Identify which cell holds the provided text, then report its (X, Y) central coordinate. 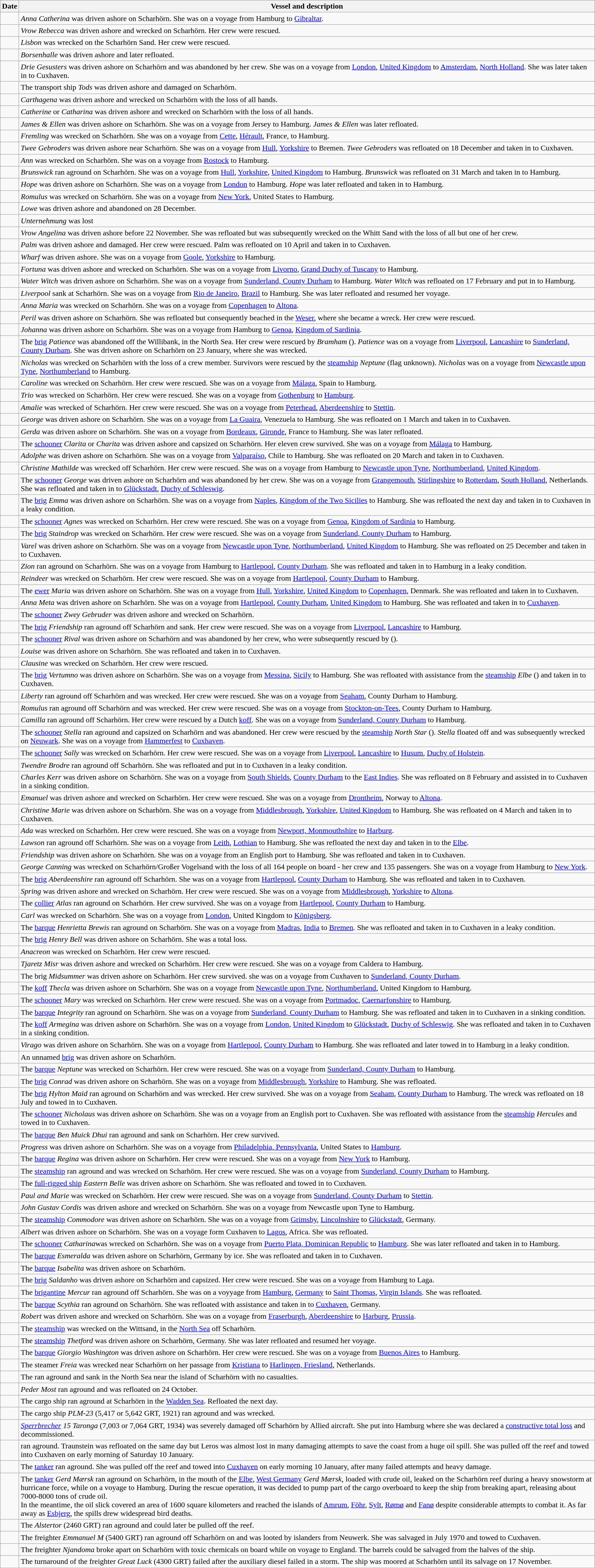
Robert was driven ashore and wrecked on Scharhörn. She was on a voyage from Fraserburgh, Aberdeenshire to Harburg, Prussia. (307, 1316)
Peder Most ran aground and was refloated on 24 October. (307, 1389)
The barque Regina was driven ashore on Scharhörn. Her crew were rescued. She was on a voyage from New York to Hamburg. (307, 1159)
James & Ellen was driven ashore on Scharhörn. She was on a voyage from Jersey to Hamburg. James & Ellen was later refloated. (307, 124)
Anna Maria was wrecked on Scharhörn. She was on a voyage from Copenhagen to Altona. (307, 305)
An unnamed brig was driven ashore on Scharhörn. (307, 1057)
Gerda was driven ashore on Scharhörn. She was on a voyage from Bordeaux, Gironde, France to Hamburg. She was later refloated. (307, 432)
Peril was driven ashore on Scharhörn. She was refloated but consequently beached in the Weser, where she became a wreck. Her crew were rescued. (307, 317)
The brig Saldanho was driven ashore on Scharhörn and capsized. Her crew were rescued. She was on a voyage from Hamburg to Laga. (307, 1280)
Unternehmung was lost (307, 221)
Lawson ran aground off Scharhörn. She was on a voyage from Leith, Lothian to Hamburg. She was refloated the next day and taken in to the Elbe. (307, 843)
The schooner Mary was wrecked on Scharhörn. Her crew were rescued. She was on a voyage from Portmadoc, Caernarfonshire to Hamburg. (307, 1000)
Reindeer was wrecked on Scharhörn. Her crew were rescued. She was on a voyage from Hartlepool, County Durham to Hamburg. (307, 578)
The steamship Commodore was driven ashore on Scharhörn. She was on a voyage from Grimsby, Lincolnshire to Glückstadt, Germany. (307, 1219)
Lowe was driven ashore and abandoned on 28 December. (307, 209)
The barque Isabelita was driven ashore on Scharhörn. (307, 1268)
Johanna was driven ashore on Scharhörn. She was on a voyage from Hamburg to Genoa, Kingdom of Sardinia. (307, 330)
Carl was wrecked on Scharhörn. She was on a voyage from London, United Kingdom to Königsberg. (307, 915)
Romulus was wrecked on Scharhörn. She was on a voyage from New York, United States to Hamburg. (307, 197)
Vessel and description (307, 6)
The barque Scythia ran aground on Scharhörn. She was refloated with assistance and taken in to Cuxhaven, Germany. (307, 1304)
Palm was driven ashore and damaged. Her crew were rescued. Palm was refloated on 10 April and taken in to Cuxhaven. (307, 245)
Albert was driven ashore on Scharhörn. She was on a voyage form Cuxhaven to Lagos, Africa. She was refloated. (307, 1232)
The koff Thecla was driven ashore on Scharhörn. She was on a voyage from Newcastle upon Tyne, Northumberland, United Kingdom to Hamburg. (307, 988)
Fremling was wrecked on Scharhörn. She was on a voyage from Cette, Hérault, France, to Hamburg. (307, 136)
Catherine or Catharina was driven ashore and wrecked on Scharhörn with the loss of all hands. (307, 112)
The brig Conrad was driven ashore on Scharhörn. She was on a voyage from Middlesbrough, Yorkshire to Hamburg. She was refloated. (307, 1081)
The steamship was wrecked on the Wittsand, in the North Sea off Scharhörn. (307, 1329)
Romulus ran aground off Scharhörn and was wrecked. Her crew were rescued. She was on a voyage from Stockton-on-Tees, County Durham to Hamburg. (307, 708)
The brig Henry Bell was driven ashore on Scharhörn. She was a total loss. (307, 940)
The tanker ran aground. She was pulled off the reef and towed into Cuxhaven on early morning 10 January, after many failed attempts and heavy damage. (307, 1467)
The barque Esmeralda was driven ashore on Scharhörn, Germany by ice. She was refloated and taken in to Cuxhaven. (307, 1256)
Trio was wrecked on Scharhörn. Her crew were rescued. She was on a voyage from Gothenburg to Hamburg. (307, 395)
Clausine was wrecked on Scharhörn. Her crew were rescued. (307, 663)
The steamship Thetford was driven ashore on Scharhörn, Germany. She was later refloated and resumed her voyage. (307, 1341)
The steamship ran aground and was wrecked on Scharhörn. Her crew were rescued. She was on a voyage from Sunderland, County Durham to Hamburg. (307, 1171)
The barque Neptune was wrecked on Scharhörn. Her crew were rescued. She was on a voyage from Sunderland, County Durham to Hamburg. (307, 1069)
The steamer Freia was wrecked near Scharhörn on her passage from Kristiana to Harlingen, Friesland, Netherlands. (307, 1365)
The schooner Sally was wrecked on Scharhörn. Her crew were rescued. She was on a voyage from Liverpool, Lancashire to Husum, Duchy of Holstein. (307, 753)
Ada was wrecked on Scharhörn. Her crew were rescued. She was on a voyage from Newport, Monmouthshire to Harburg. (307, 831)
Spring was driven ashore and wrecked on Scharhörn. Her crew were rescued. She was on a voyage from Middlesbrough, Yorkshire to Altona. (307, 891)
The schooner Clarita or Charita was driven ashore and capsized on Scharhörn. Her eleven crew survived. She was on a voyage from Málaga to Hamburg. (307, 444)
Liverpool sank at Scharhörn. She was on a voyage from Rio de Janeiro, Brazil to Hamburg. She was later refloated and resumed her voyage. (307, 293)
John Gustav Cordis was driven ashore and wrecked on Scharhörn. She was on a voyage from Newcastle upon Tyne to Hamburg. (307, 1207)
The schooner Agnes was wrecked on Scharhörn. Her crew were rescued. She was on a voyage from Genoa, Kingdom of Sardinia to Hamburg. (307, 521)
Friendship was driven ashore on Scharhörn. She was on a voyage from an English port to Hamburg. She was refloated and taken in to Cuxhaven. (307, 855)
The brig Staindrop was wrecked on Scharhörn. Her crew were rescued. She was on a voyage from Sunderland, County Durham to Hamburg. (307, 533)
The transport ship Tods was driven ashore and damaged on Scharhörn. (307, 87)
The schooner Zwey Gebruder was driven ashore and wrecked on Scharhörn. (307, 615)
The barque Ben Muick Dhui ran aground and sank on Scharhörn. Her crew survived. (307, 1135)
Vrow Rebecca was driven ashore and wrecked on Scharhörn. Her crew were rescued. (307, 31)
The brig Midsummer was driven ashore on Scharhörn. Her crew survived. she was on a voyage from Cuxhaven to Sunderland, County Durham. (307, 976)
Louise was driven ashore on Scharhörn. She was refloated and taken in to Cuxhaven. (307, 651)
Paul and Marie was wrecked on Scharhörn. Her crew were rescued. She was on a voyage from Sunderland, County Durham to Stettin. (307, 1195)
Anna Catherina was driven ashore on Scharhörn. She was on a voyage from Hamburg to Gibraltar. (307, 18)
The schooner Rival was driven ashore on Scharhörn and was abandoned by her crew, who were subsequently rescued by (). (307, 639)
Lisbon was wrecked on the Scharhörn Sand. Her crew were rescued. (307, 43)
The full-rigged ship Eastern Belle was driven ashore on Scharhörn. She was refloated and towed in to Cuxhaven. (307, 1183)
Hope was driven ashore on Scharhörn. She was on a voyage from London to Hamburg. Hope was later refloated and taken in to Hamburg. (307, 184)
Anacreon was wrecked on Scharhörn. Her crew were rescued. (307, 952)
Twendre Brodre ran aground off Scharhörn. She was refloated and put in to Cuxhaven in a leaky condition. (307, 765)
Ann was wrecked on Scharhörn. She was on a voyage from Rostock to Hamburg. (307, 160)
The collier Atlas ran aground on Scharhörn. Her crew survived. She was on a voyage from Hartlepool, County Durham to Hamburg. (307, 903)
Wharf was driven ashore. She was on a voyage from Goole, Yorkshire to Hamburg. (307, 257)
Camilla ran aground off Scharhörn. Her crew were rescued by a Dutch koff. She was on a voyage from Sunderland, County Durham to Hamburg. (307, 720)
The brig Friendship ran aground off Scharhörn and sank. Her crew were rescued. She was on a voyage from Liverpool, Lancashire to Hamburg. (307, 627)
The brigantine Mercur ran aground off Scharhörn. She was on a voyyage from Hamburg, Germany to Saint Thomas, Virgin Islands. She was refloated. (307, 1292)
The Alstertor (2460 GRT) ran aground and could later be pulled off the reef. (307, 1525)
Amalie was wrecked of Scharhörn. Her crew were rescued. She was on a voyage from Peterhead, Aberdeenshire to Stettin. (307, 407)
Carthagena was driven ashore and wrecked on Scharhörn with the loss of all hands. (307, 100)
Borsenhalle was driven ashore and later refloated. (307, 55)
Emanuel was driven ashore and wrecked on Scharhörn. Her crew were rescued. She was on a voyage from Drontheim, Norway to Altona. (307, 798)
The cargo ship ran aground at Scharhörn in the Wadden Sea. Refloated the next day. (307, 1401)
Progress was driven ashore on Scharhörn. She was on a voyage from Philadelphia, Pennsylvania, United States to Hamburg. (307, 1147)
Fortuna was driven ashore and wrecked on Scharhörn. She was on a voyage from Livorno, Grand Duchy of Tuscany to Hamburg. (307, 269)
The barque Giorgio Washington was driven ashore on Scharhörn. Her crew were rescued. She was on a voyage from Buenos Aires to Hamburg. (307, 1353)
Tjaretz Misr was driven ashore and wrecked on Scharhörn. Her crew were rescued. She was on a voyage from Caldera to Hamburg. (307, 964)
Caroline was wrecked on Scharhörn. Her crew were rescued. She was on a voyage from Málaga, Spain to Hamburg. (307, 383)
Date (10, 6)
Liberty ran aground off Scharhörn and was wrecked. Her crew were rescued. She was on a voyage from Seaham, County Durham to Hamburg. (307, 696)
The ran aground and sank in the North Sea near the island of Scharhörn with no casualties. (307, 1377)
The cargo ship PLM-23 (5,417 or 5,642 GRT, 1921) ran aground and was wrecked. (307, 1413)
